Find where the given text appears and provide that cell's center as [x, y] coordinate. 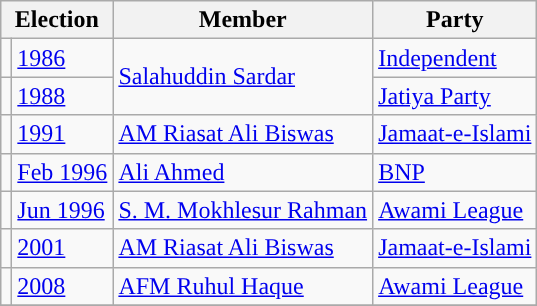
Party [455, 20]
Jatiya Party [455, 96]
AFM Ruhul Haque [243, 286]
2008 [62, 286]
1991 [62, 134]
Election [57, 20]
BNP [455, 172]
S. M. Mokhlesur Rahman [243, 210]
Salahuddin Sardar [243, 77]
Independent [455, 58]
2001 [62, 248]
Ali Ahmed [243, 172]
Member [243, 20]
Feb 1996 [62, 172]
1988 [62, 96]
Jun 1996 [62, 210]
1986 [62, 58]
